Locate the cell with the specified text and output its [x, y] center coordinate. 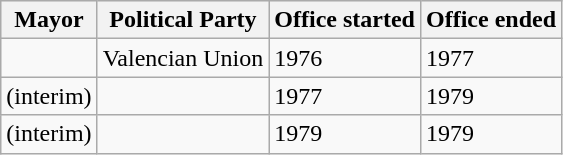
Mayor [49, 20]
Valencian Union [183, 58]
1976 [345, 58]
Office ended [490, 20]
Political Party [183, 20]
Office started [345, 20]
